Extract the [X, Y] coordinate from the center of the cell holding the provided text.  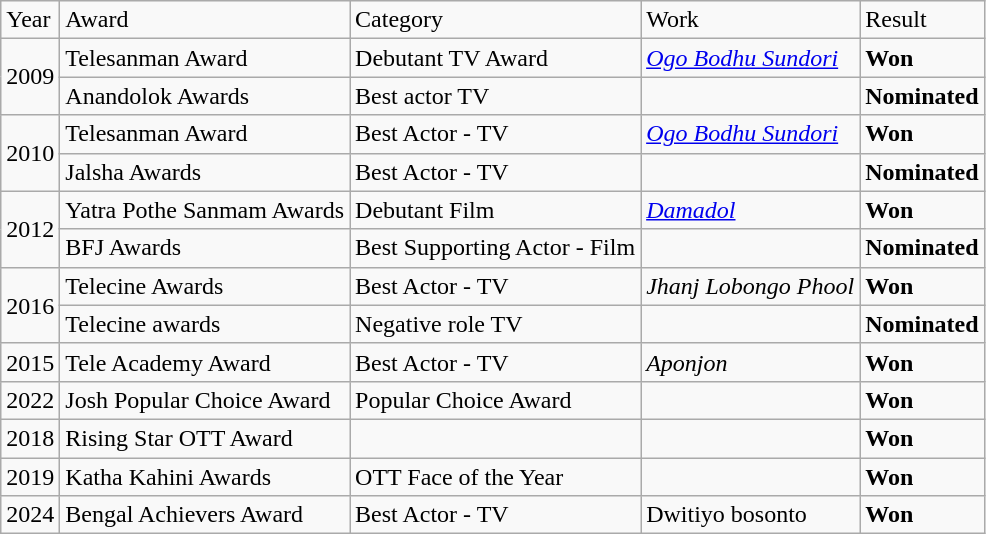
2009 [30, 77]
2019 [30, 477]
2016 [30, 305]
OTT Face of the Year [496, 477]
Best actor TV [496, 96]
Bengal Achievers Award [205, 515]
Anandolok Awards [205, 96]
Category [496, 20]
Katha Kahini Awards [205, 477]
2015 [30, 362]
Rising Star OTT Award [205, 438]
2010 [30, 153]
Josh Popular Choice Award [205, 400]
Telecine Awards [205, 286]
2024 [30, 515]
Best Supporting Actor - Film [496, 248]
Aponjon [750, 362]
BFJ Awards [205, 248]
Year [30, 20]
Debutant TV Award [496, 58]
2022 [30, 400]
2018 [30, 438]
Yatra Pothe Sanmam Awards [205, 210]
Damadol [750, 210]
Jalsha Awards [205, 172]
Debutant Film [496, 210]
Result [922, 20]
Award [205, 20]
Dwitiyo bosonto [750, 515]
Popular Choice Award [496, 400]
Work [750, 20]
Negative role TV [496, 324]
Telecine awards [205, 324]
Jhanj Lobongo Phool [750, 286]
Tele Academy Award [205, 362]
2012 [30, 229]
